Capture the cell that displays the provided text and extract its [x, y] central coordinate. 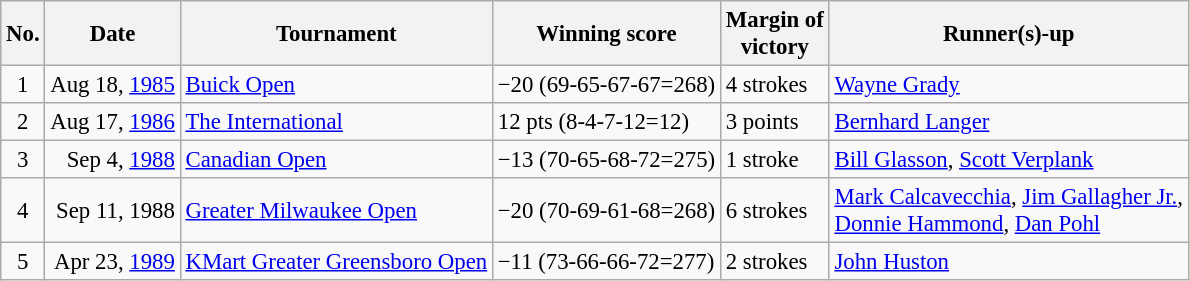
−20 (69-65-67-67=268) [606, 85]
No. [23, 34]
Date [112, 34]
Runner(s)-up [1008, 34]
−13 (70-65-68-72=275) [606, 160]
Bernhard Langer [1008, 122]
KMart Greater Greensboro Open [336, 262]
Aug 18, 1985 [112, 85]
Bill Glasson, Scott Verplank [1008, 160]
5 [23, 262]
Apr 23, 1989 [112, 262]
Canadian Open [336, 160]
4 [23, 210]
John Huston [1008, 262]
The International [336, 122]
1 stroke [774, 160]
Sep 11, 1988 [112, 210]
3 [23, 160]
Aug 17, 1986 [112, 122]
−11 (73-66-66-72=277) [606, 262]
6 strokes [774, 210]
Greater Milwaukee Open [336, 210]
Wayne Grady [1008, 85]
1 [23, 85]
Margin ofvictory [774, 34]
Buick Open [336, 85]
Sep 4, 1988 [112, 160]
3 points [774, 122]
−20 (70-69-61-68=268) [606, 210]
4 strokes [774, 85]
Mark Calcavecchia, Jim Gallagher Jr., Donnie Hammond, Dan Pohl [1008, 210]
12 pts (8-4-7-12=12) [606, 122]
Winning score [606, 34]
2 [23, 122]
2 strokes [774, 262]
Tournament [336, 34]
